Output the (X, Y) coordinate of the center of the cell containing the given text.  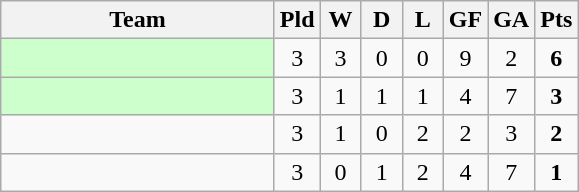
6 (556, 58)
Pld (297, 20)
GF (465, 20)
W (340, 20)
D (382, 20)
GA (512, 20)
Team (138, 20)
Pts (556, 20)
L (422, 20)
9 (465, 58)
